Capture the cell that displays the provided text and extract its (x, y) central coordinate. 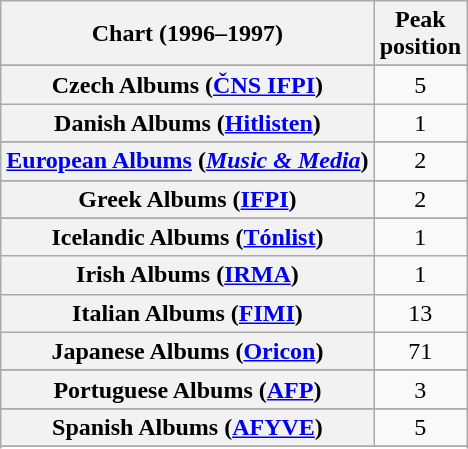
European Albums (Music & Media) (188, 161)
Italian Albums (FIMI) (188, 313)
Peakposition (420, 34)
Chart (1996–1997) (188, 34)
Icelandic Albums (Tónlist) (188, 237)
Portuguese Albums (AFP) (188, 389)
Danish Albums (Hitlisten) (188, 123)
Irish Albums (IRMA) (188, 275)
Spanish Albums (AFYVE) (188, 427)
Japanese Albums (Oricon) (188, 351)
Czech Albums (ČNS IFPI) (188, 85)
3 (420, 389)
13 (420, 313)
Greek Albums (IFPI) (188, 199)
71 (420, 351)
